Output the [x, y] coordinate of the center of the cell containing the given text.  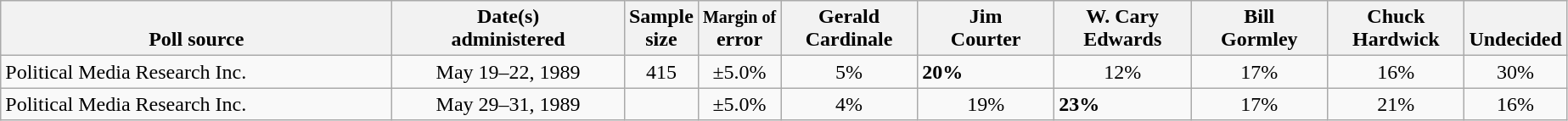
21% [1396, 104]
May 29–31, 1989 [509, 104]
4% [849, 104]
Samplesize [660, 29]
20% [986, 72]
Date(s)administered [509, 29]
5% [849, 72]
Margin oferror [739, 29]
GeraldCardinale [849, 29]
ChuckHardwick [1396, 29]
30% [1515, 72]
BillGormley [1260, 29]
W. CaryEdwards [1122, 29]
JimCourter [986, 29]
415 [660, 72]
12% [1122, 72]
May 19–22, 1989 [509, 72]
Undecided [1515, 29]
23% [1122, 104]
19% [986, 104]
Poll source [197, 29]
